Locate the cell with the specified text and output its [x, y] center coordinate. 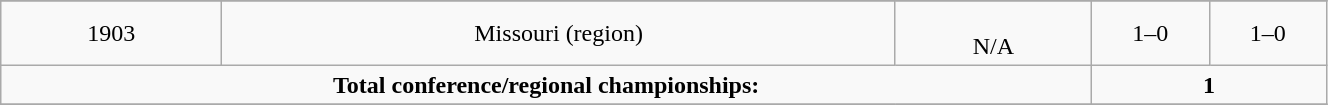
Total conference/regional championships: [546, 85]
1 [1210, 85]
Missouri (region) [558, 34]
N/A [993, 34]
1903 [112, 34]
